Search for the cell housing the specified text and yield its [X, Y] center coordinate. 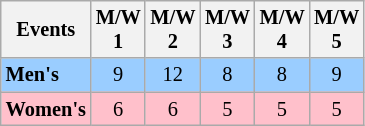
M/W 2 [172, 29]
M/W 4 [282, 29]
M/W 1 [118, 29]
12 [172, 75]
Men's [46, 75]
Events [46, 29]
M/W 3 [228, 29]
Women's [46, 109]
M/W 5 [336, 29]
